Return the [X, Y] coordinate for the center point of the cell that contains the specified text.  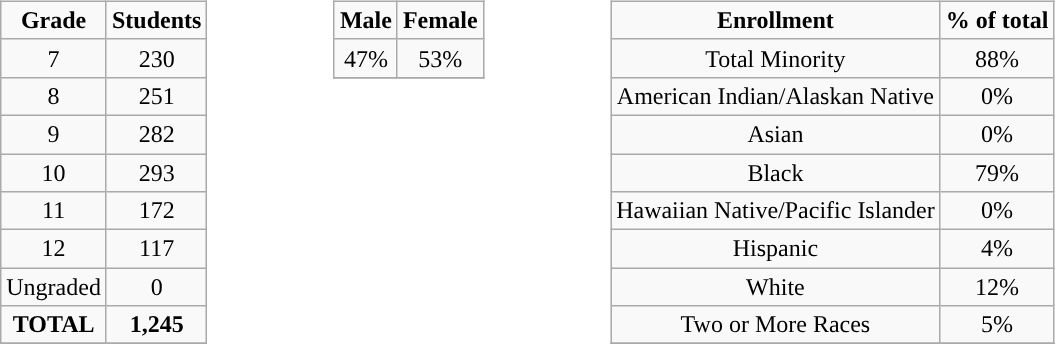
282 [156, 134]
Hispanic [776, 249]
7 [54, 58]
Two or More Races [776, 325]
12% [997, 287]
1,245 [156, 325]
% of total [997, 20]
172 [156, 211]
Asian [776, 134]
Students [156, 20]
251 [156, 96]
10 [54, 173]
5% [997, 325]
9 [54, 134]
88% [997, 58]
American Indian/Alaskan Native [776, 96]
TOTAL [54, 325]
4% [997, 249]
8 [54, 96]
Enrollment [776, 20]
White [776, 287]
79% [997, 173]
0 [156, 287]
12 [54, 249]
230 [156, 58]
Ungraded [54, 287]
Black [776, 173]
Female [440, 20]
Male [366, 20]
Grade [54, 20]
53% [440, 58]
11 [54, 211]
Total Minority [776, 58]
47% [366, 58]
293 [156, 173]
Hawaiian Native/Pacific Islander [776, 211]
117 [156, 249]
